Find where the given text appears and provide that cell's center as (X, Y) coordinate. 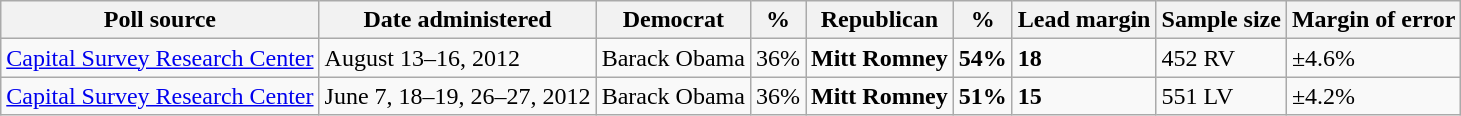
±4.6% (1374, 58)
June 7, 18–19, 26–27, 2012 (458, 96)
51% (982, 96)
Democrat (673, 20)
Lead margin (1084, 20)
Sample size (1221, 20)
Poll source (160, 20)
Margin of error (1374, 20)
August 13–16, 2012 (458, 58)
Date administered (458, 20)
452 RV (1221, 58)
15 (1084, 96)
551 LV (1221, 96)
Republican (880, 20)
18 (1084, 58)
±4.2% (1374, 96)
54% (982, 58)
